Identify which cell holds the provided text, then report its (x, y) central coordinate. 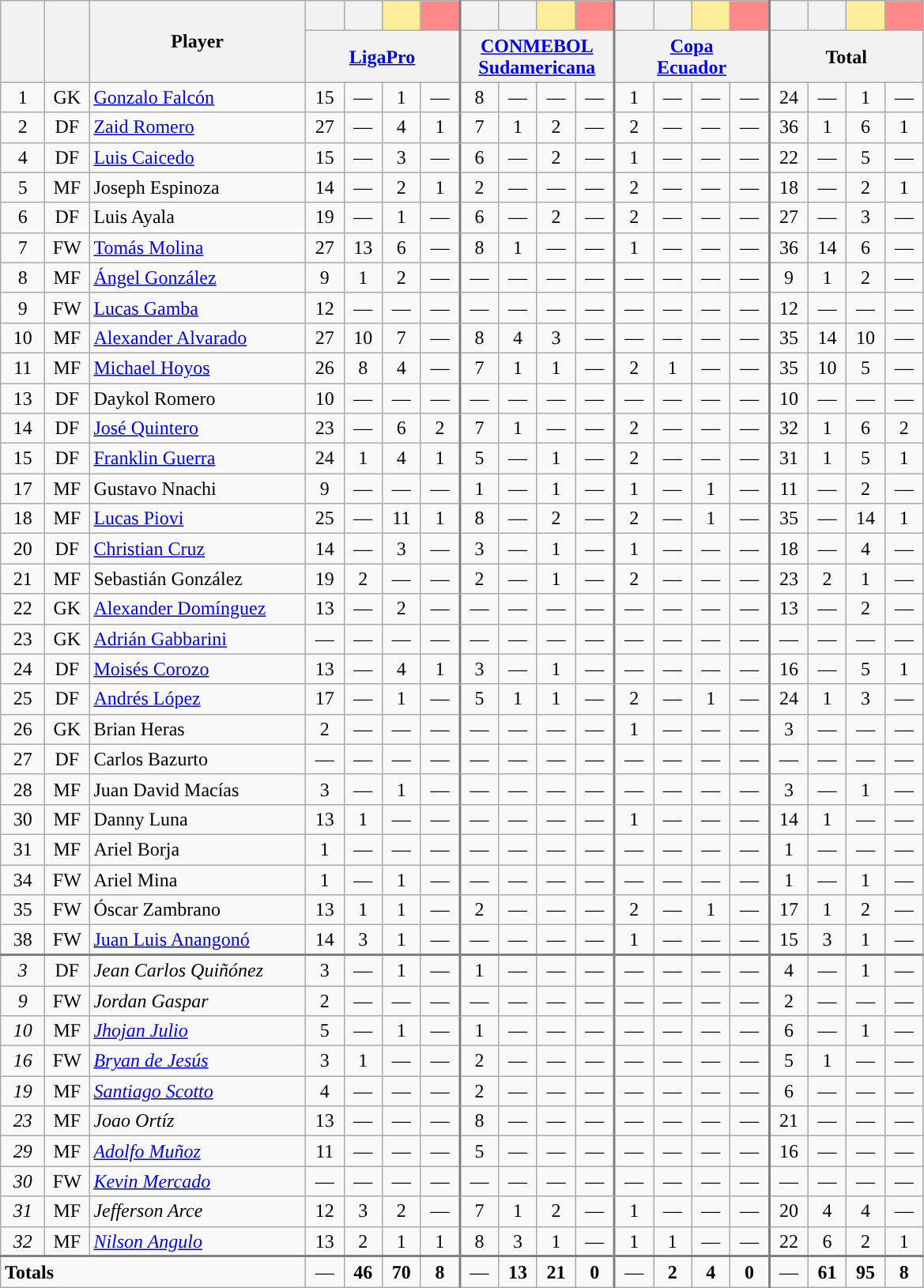
Lucas Gamba (198, 308)
Moisés Corozo (198, 669)
Óscar Zambrano (198, 910)
Luis Caicedo (198, 157)
Alexander Domínguez (198, 609)
Zaid Romero (198, 127)
Nilson Angulo (198, 1241)
CopaEcuador (692, 57)
Total (846, 57)
Gustavo Nnachi (198, 489)
Jean Carlos Quiñónez (198, 971)
34 (23, 880)
Adolfo Muñoz (198, 1151)
Bryan de Jesús (198, 1061)
Andrés López (198, 699)
Totals (153, 1271)
70 (402, 1271)
Tomás Molina (198, 247)
Sebastián González (198, 579)
Santiago Scotto (198, 1091)
61 (827, 1271)
José Quintero (198, 429)
CONMEBOLSudamericana (537, 57)
Ariel Borja (198, 849)
Jhojan Julio (198, 1031)
Player (198, 41)
Joseph Espinoza (198, 187)
Christian Cruz (198, 549)
95 (866, 1271)
Kevin Mercado (198, 1181)
Ángel González (198, 278)
Joao Ortíz (198, 1121)
Jefferson Arce (198, 1211)
Franklin Guerra (198, 459)
Lucas Piovi (198, 519)
Carlos Bazurto (198, 759)
Daykol Romero (198, 398)
Michael Hoyos (198, 368)
Juan David Macías (198, 789)
Luis Ayala (198, 217)
38 (23, 940)
29 (23, 1151)
Gonzalo Falcón (198, 97)
Adrián Gabbarini (198, 639)
Juan Luis Anangonó (198, 940)
LigaPro (383, 57)
28 (23, 789)
Alexander Alvarado (198, 338)
Ariel Mina (198, 880)
Brian Heras (198, 729)
46 (364, 1271)
Danny Luna (198, 819)
Jordan Gaspar (198, 1000)
